From the cell containing the given text, extract its center point as (x, y) coordinate. 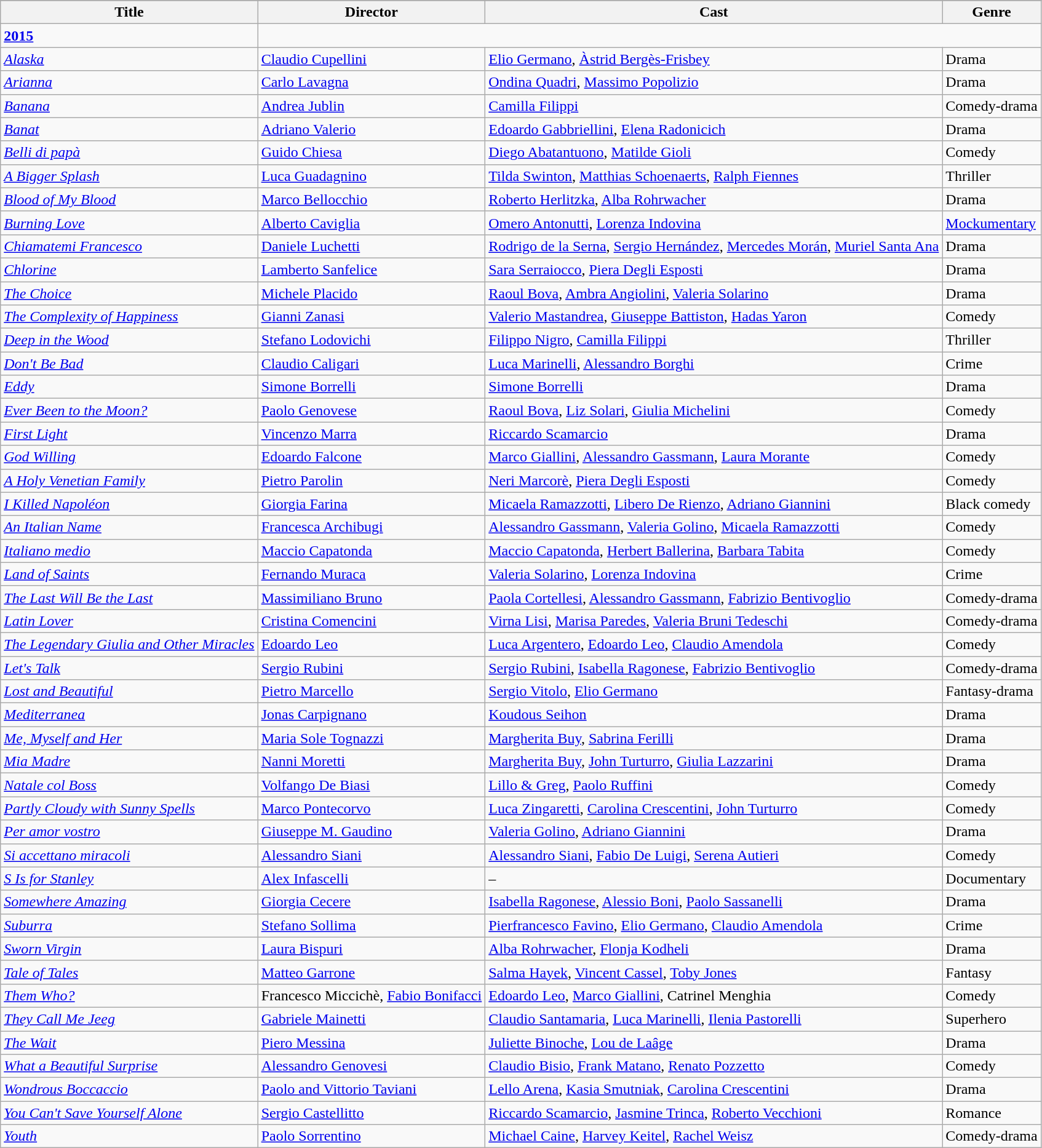
Edoardo Leo, Marco Giallini, Catrinel Menghia (714, 995)
Giuseppe M. Gaudino (372, 832)
Fantasy (992, 972)
Lillo & Greg, Paolo Ruffini (714, 785)
Chiamatemi Francesco (129, 246)
Alba Rohrwacher, Flonja Kodheli (714, 949)
An Italian Name (129, 527)
Laura Bispuri (372, 949)
Sergio Vitolo, Elio Germano (714, 692)
Valerio Mastandrea, Giuseppe Battiston, Hadas Yaron (714, 317)
Alessandro Siani, Fabio De Luigi, Serena Autieri (714, 855)
Superhero (992, 1019)
You Can't Save Yourself Alone (129, 1113)
Paolo Genovese (372, 410)
Edoardo Falcone (372, 457)
Per amor vostro (129, 832)
Documentary (992, 879)
Roberto Herlitzka, Alba Rohrwacher (714, 199)
Sworn Virgin (129, 949)
Pietro Parolin (372, 480)
The Last Will Be the Last (129, 597)
Fernando Muraca (372, 574)
Claudio Cupellini (372, 59)
Don't Be Bad (129, 364)
Land of Saints (129, 574)
Maria Sole Tognazzi (372, 738)
Juliette Binoche, Lou de Laâge (714, 1043)
Ever Been to the Moon? (129, 410)
Alex Infascelli (372, 879)
Maccio Capatonda, Herbert Ballerina, Barbara Tabita (714, 551)
Deep in the Wood (129, 340)
Gianni Zanasi (372, 317)
Fantasy-drama (992, 692)
Rodrigo de la Serna, Sergio Hernández, Mercedes Morán, Muriel Santa Ana (714, 246)
Neri Marcorè, Piera Degli Esposti (714, 480)
S Is for Stanley (129, 879)
Alessandro Genovesi (372, 1066)
Banana (129, 106)
Title (129, 12)
Paolo and Vittorio Taviani (372, 1090)
Carlo Lavagna (372, 82)
Elio Germano, Àstrid Bergès-Frisbey (714, 59)
Isabella Ragonese, Alessio Boni, Paolo Sassanelli (714, 902)
Filippo Nigro, Camilla Filippi (714, 340)
Edoardo Gabbriellini, Elena Radonicich (714, 129)
Me, Myself and Her (129, 738)
Andrea Jublin (372, 106)
Alessandro Siani (372, 855)
Camilla Filippi (714, 106)
Luca Guadagnino (372, 176)
Koudous Seihon (714, 715)
Cristina Comencini (372, 621)
The Wait (129, 1043)
Riccardo Scamarcio (714, 434)
Let's Talk (129, 668)
Giorgia Cecere (372, 902)
Lost and Beautiful (129, 692)
Marco Pontecorvo (372, 808)
First Light (129, 434)
Sergio Rubini (372, 668)
Edoardo Leo (372, 644)
Banat (129, 129)
Si accettano miracoli (129, 855)
Belli di papà (129, 153)
Suburra (129, 925)
Mediterranea (129, 715)
Cast (714, 12)
Blood of My Blood (129, 199)
Volfango De Biasi (372, 785)
Valeria Solarino, Lorenza Indovina (714, 574)
Partly Cloudy with Sunny Spells (129, 808)
Paolo Sorrentino (372, 1136)
Pierfrancesco Favino, Elio Germano, Claudio Amendola (714, 925)
Pietro Marcello (372, 692)
Romance (992, 1113)
Micaela Ramazzotti, Libero De Rienzo, Adriano Giannini (714, 504)
Lamberto Sanfelice (372, 269)
Piero Messina (372, 1043)
Luca Zingaretti, Carolina Crescentini, John Turturro (714, 808)
Eddy (129, 387)
Mia Madre (129, 762)
Claudio Caligari (372, 364)
Them Who? (129, 995)
Sergio Castellitto (372, 1113)
Sergio Rubini, Isabella Ragonese, Fabrizio Bentivoglio (714, 668)
Daniele Luchetti (372, 246)
Arianna (129, 82)
Alessandro Gassmann, Valeria Golino, Micaela Ramazzotti (714, 527)
Director (372, 12)
Raoul Bova, Liz Solari, Giulia Michelini (714, 410)
Francesco Miccichè, Fabio Bonifacci (372, 995)
Michele Placido (372, 293)
Omero Antonutti, Lorenza Indovina (714, 223)
Ondina Quadri, Massimo Popolizio (714, 82)
Paola Cortellesi, Alessandro Gassmann, Fabrizio Bentivoglio (714, 597)
I Killed Napoléon (129, 504)
The Complexity of Happiness (129, 317)
Natale col Boss (129, 785)
Chlorine (129, 269)
Sara Serraiocco, Piera Degli Esposti (714, 269)
Adriano Valerio (372, 129)
Stefano Lodovichi (372, 340)
Nanni Moretti (372, 762)
The Choice (129, 293)
Alberto Caviglia (372, 223)
Youth (129, 1136)
Stefano Sollima (372, 925)
Francesca Archibugi (372, 527)
Marco Bellocchio (372, 199)
Somewhere Amazing (129, 902)
Maccio Capatonda (372, 551)
Wondrous Boccaccio (129, 1090)
Mockumentary (992, 223)
Margherita Buy, John Turturro, Giulia Lazzarini (714, 762)
Claudio Bisio, Frank Matano, Renato Pozzetto (714, 1066)
Alaska (129, 59)
Matteo Garrone (372, 972)
God Willing (129, 457)
Lello Arena, Kasia Smutniak, Carolina Crescentini (714, 1090)
Gabriele Mainetti (372, 1019)
Guido Chiesa (372, 153)
Claudio Santamaria, Luca Marinelli, Ilenia Pastorelli (714, 1019)
Marco Giallini, Alessandro Gassmann, Laura Morante (714, 457)
Burning Love (129, 223)
Diego Abatantuono, Matilde Gioli (714, 153)
Genre (992, 12)
Riccardo Scamarcio, Jasmine Trinca, Roberto Vecchioni (714, 1113)
Virna Lisi, Marisa Paredes, Valeria Bruni Tedeschi (714, 621)
The Legendary Giulia and Other Miracles (129, 644)
A Bigger Splash (129, 176)
Latin Lover (129, 621)
Luca Marinelli, Alessandro Borghi (714, 364)
2015 (129, 36)
Italiano medio (129, 551)
Salma Hayek, Vincent Cassel, Toby Jones (714, 972)
Giorgia Farina (372, 504)
Vincenzo Marra (372, 434)
They Call Me Jeeg (129, 1019)
Valeria Golino, Adriano Giannini (714, 832)
Luca Argentero, Edoardo Leo, Claudio Amendola (714, 644)
Margherita Buy, Sabrina Ferilli (714, 738)
Jonas Carpignano (372, 715)
Black comedy (992, 504)
Raoul Bova, Ambra Angiolini, Valeria Solarino (714, 293)
A Holy Venetian Family (129, 480)
Michael Caine, Harvey Keitel, Rachel Weisz (714, 1136)
Massimiliano Bruno (372, 597)
Tilda Swinton, Matthias Schoenaerts, Ralph Fiennes (714, 176)
– (714, 879)
Tale of Tales (129, 972)
What a Beautiful Surprise (129, 1066)
